Scan for the cell matching the given text and deliver its (x, y) coordinate at center. 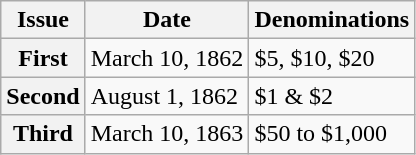
$1 & $2 (332, 96)
$50 to $1,000 (332, 134)
March 10, 1863 (167, 134)
Issue (43, 20)
August 1, 1862 (167, 96)
Third (43, 134)
Denominations (332, 20)
$5, $10, $20 (332, 58)
Date (167, 20)
Second (43, 96)
March 10, 1862 (167, 58)
First (43, 58)
